Extract the [X, Y] coordinate from the center of the cell holding the provided text.  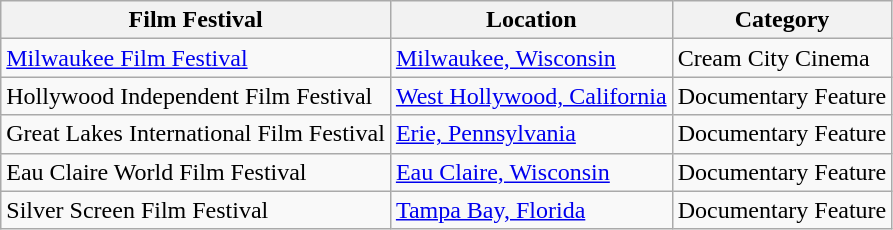
Cream City Cinema [782, 58]
Milwaukee Film Festival [196, 58]
Milwaukee, Wisconsin [531, 58]
Erie, Pennsylvania [531, 134]
Film Festival [196, 20]
Eau Claire, Wisconsin [531, 172]
Great Lakes International Film Festival [196, 134]
Silver Screen Film Festival [196, 210]
Location [531, 20]
West Hollywood, California [531, 96]
Hollywood Independent Film Festival [196, 96]
Category [782, 20]
Eau Claire World Film Festival [196, 172]
Tampa Bay, Florida [531, 210]
